Identify which cell holds the provided text, then report its (X, Y) central coordinate. 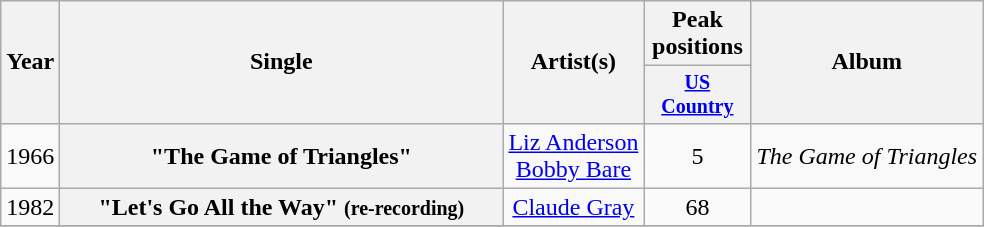
5 (698, 156)
Single (282, 62)
Liz AndersonBobby Bare (574, 156)
Claude Gray (574, 207)
Year (30, 62)
68 (698, 207)
1982 (30, 207)
1966 (30, 156)
Album (867, 62)
"Let's Go All the Way" (re-recording) (282, 207)
US Country (698, 94)
Artist(s) (574, 62)
The Game of Triangles (867, 156)
Peak positions (698, 34)
"The Game of Triangles" (282, 156)
